Capture the cell that displays the provided text and extract its (X, Y) central coordinate. 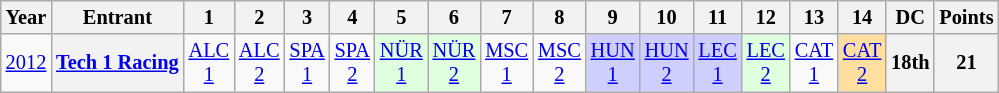
HUN1 (613, 63)
1 (209, 17)
8 (560, 17)
3 (306, 17)
2012 (26, 63)
4 (352, 17)
10 (667, 17)
MSC1 (506, 63)
21 (966, 63)
Points (966, 17)
LEC1 (717, 63)
2 (259, 17)
11 (717, 17)
14 (862, 17)
NÜR1 (402, 63)
CAT1 (814, 63)
CAT2 (862, 63)
ALC2 (259, 63)
7 (506, 17)
LEC2 (766, 63)
SPA1 (306, 63)
9 (613, 17)
ALC1 (209, 63)
Tech 1 Racing (117, 63)
Entrant (117, 17)
13 (814, 17)
DC (910, 17)
12 (766, 17)
MSC2 (560, 63)
Year (26, 17)
NÜR2 (454, 63)
HUN2 (667, 63)
5 (402, 17)
6 (454, 17)
18th (910, 63)
SPA2 (352, 63)
